For the text-containing cell, return its midpoint in [x, y] coordinate format. 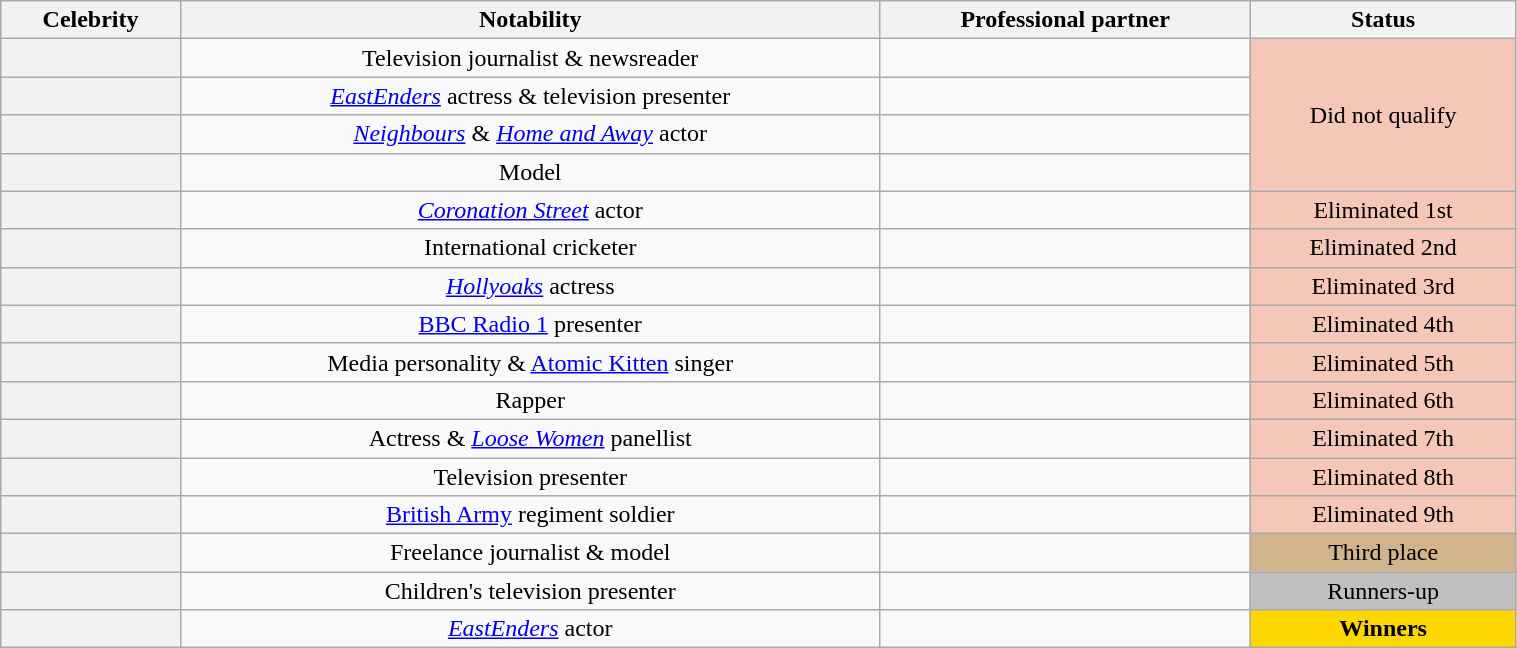
Runners-up [1383, 591]
Eliminated 6th [1383, 400]
Professional partner [1065, 20]
Eliminated 7th [1383, 438]
Eliminated 2nd [1383, 248]
Freelance journalist & model [530, 553]
Winners [1383, 629]
British Army regiment soldier [530, 515]
Television journalist & newsreader [530, 58]
EastEnders actress & television presenter [530, 96]
Eliminated 9th [1383, 515]
Did not qualify [1383, 115]
Neighbours & Home and Away actor [530, 134]
Eliminated 3rd [1383, 286]
Actress & Loose Women panellist [530, 438]
Third place [1383, 553]
Eliminated 8th [1383, 477]
BBC Radio 1 presenter [530, 324]
Eliminated 5th [1383, 362]
Television presenter [530, 477]
Notability [530, 20]
Coronation Street actor [530, 210]
Rapper [530, 400]
Eliminated 4th [1383, 324]
Media personality & Atomic Kitten singer [530, 362]
International cricketer [530, 248]
Status [1383, 20]
Eliminated 1st [1383, 210]
Model [530, 172]
Celebrity [91, 20]
Children's television presenter [530, 591]
EastEnders actor [530, 629]
Hollyoaks actress [530, 286]
